Determine the (x, y) coordinate at the center of the cell enclosing the given text.  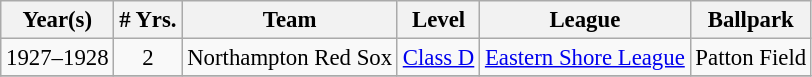
Team (290, 20)
Patton Field (750, 58)
2 (148, 58)
Year(s) (58, 20)
Level (438, 20)
Ballpark (750, 20)
League (585, 20)
Eastern Shore League (585, 58)
Class D (438, 58)
# Yrs. (148, 20)
1927–1928 (58, 58)
Northampton Red Sox (290, 58)
